From the cell containing the given text, extract its center point as (X, Y) coordinate. 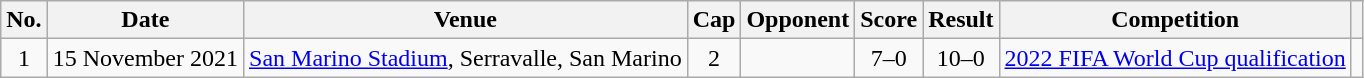
7–0 (889, 58)
Venue (466, 20)
Score (889, 20)
Competition (1175, 20)
1 (24, 58)
2 (714, 58)
15 November 2021 (145, 58)
Result (961, 20)
No. (24, 20)
10–0 (961, 58)
San Marino Stadium, Serravalle, San Marino (466, 58)
Date (145, 20)
Cap (714, 20)
Opponent (798, 20)
2022 FIFA World Cup qualification (1175, 58)
